Output the [X, Y] coordinate of the center of the cell containing the given text.  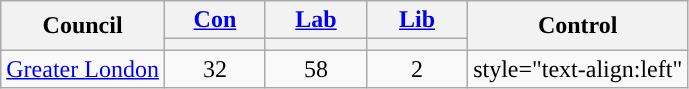
58 [316, 69]
Control [578, 26]
Lib [418, 20]
Con [214, 20]
32 [214, 69]
2 [418, 69]
Lab [316, 20]
Council [83, 26]
Greater London [83, 69]
style="text-align:left" [578, 69]
